Detect which cell encompasses the target text, then output its (x, y) center coordinate. 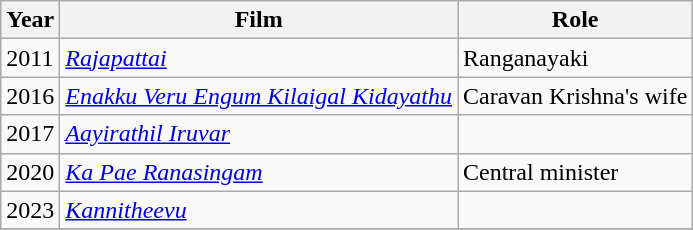
Enakku Veru Engum Kilaigal Kidayathu (259, 96)
Year (30, 20)
Ka Pae Ranasingam (259, 172)
2023 (30, 210)
2011 (30, 58)
Role (576, 20)
Aayirathil Iruvar (259, 134)
2017 (30, 134)
Caravan Krishna's wife (576, 96)
2016 (30, 96)
Kannitheevu (259, 210)
2020 (30, 172)
Film (259, 20)
Rajapattai (259, 58)
Central minister (576, 172)
Ranganayaki (576, 58)
